Provide the [X, Y] coordinate of the cell's center where the given text is located.  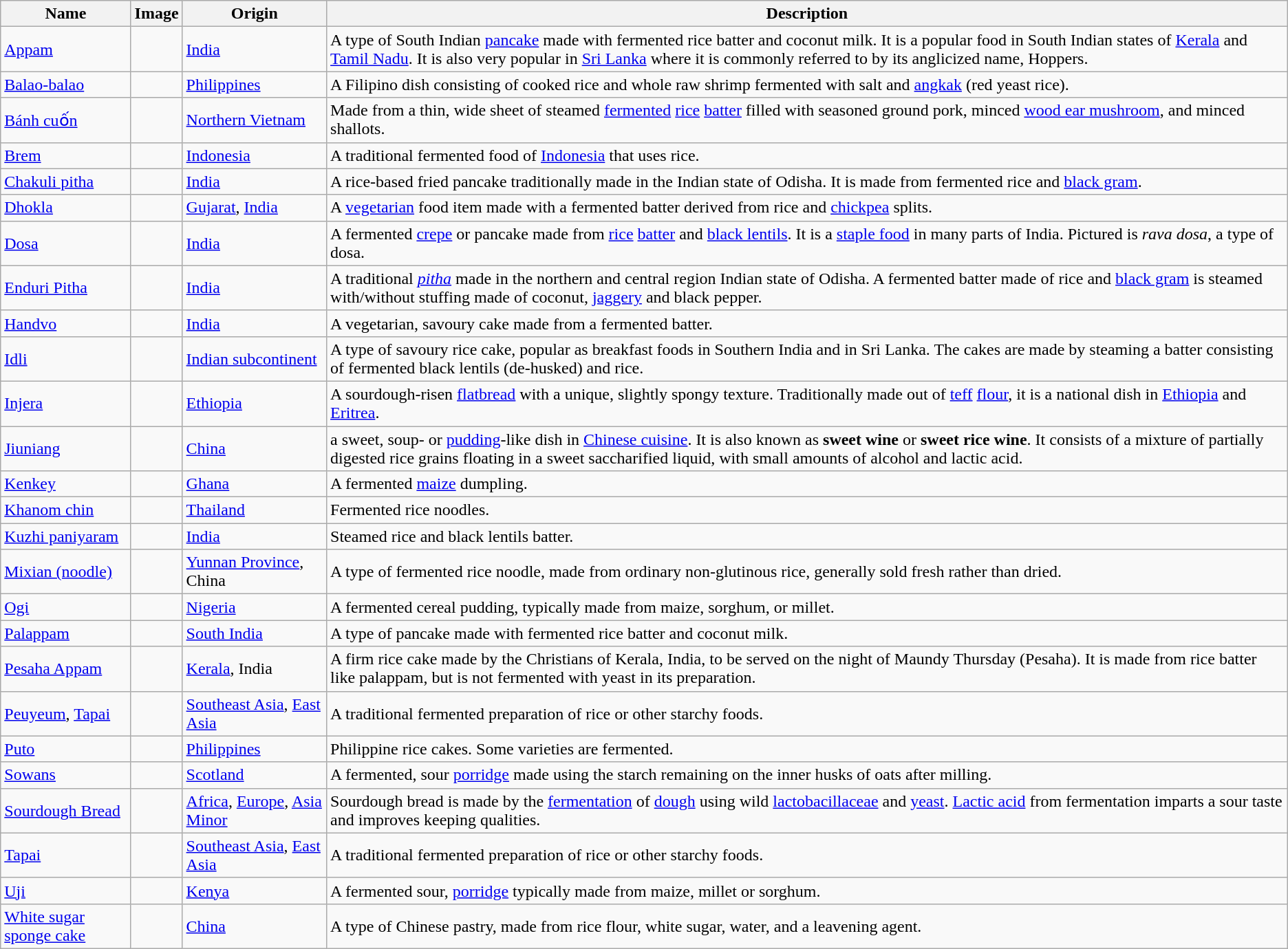
Name [66, 14]
A type of Chinese pastry, made from rice flour, white sugar, water, and a leavening agent. [808, 926]
Steamed rice and black lentils batter. [808, 536]
Nigeria [255, 607]
Kenkey [66, 484]
Indonesia [255, 155]
Origin [255, 14]
Injera [66, 403]
Northern Vietnam [255, 120]
A fermented cereal pudding, typically made from maize, sorghum, or millet. [808, 607]
Handvo [66, 323]
Jiuniang [66, 448]
Philippine rice cakes. Some varieties are fermented. [808, 749]
A type of fermented rice noodle, made from ordinary non-glutinous rice, generally sold fresh rather than dried. [808, 572]
Yunnan Province, China [255, 572]
Gujarat, India [255, 208]
A fermented, sour porridge made using the starch remaining on the inner husks of oats after milling. [808, 775]
Sourdough Bread [66, 810]
Description [808, 14]
Palappam [66, 633]
Tapai [66, 855]
Mixian (noodle) [66, 572]
Made from a thin, wide sheet of steamed fermented rice batter filled with seasoned ground pork, minced wood ear mushroom, and minced shallots. [808, 120]
Fermented rice noodles. [808, 510]
Enduri Pitha [66, 287]
A rice-based fried pancake traditionally made in the Indian state of Odisha. It is made from fermented rice and black gram. [808, 182]
Scotland [255, 775]
Sowans [66, 775]
Uji [66, 891]
Brem [66, 155]
White sugar sponge cake [66, 926]
A fermented maize dumpling. [808, 484]
Dosa [66, 243]
Ogi [66, 607]
Africa, Europe, Asia Minor [255, 810]
Appam [66, 50]
Ghana [255, 484]
Idli [66, 359]
Chakuli pitha [66, 182]
A traditional fermented food of Indonesia that uses rice. [808, 155]
A type of pancake made with fermented rice batter and coconut milk. [808, 633]
Puto [66, 749]
A vegetarian, savoury cake made from a fermented batter. [808, 323]
Indian subcontinent [255, 359]
Dhokla [66, 208]
Ethiopia [255, 403]
A fermented sour, porridge typically made from maize, millet or sorghum. [808, 891]
Balao-balao [66, 85]
Kuzhi paniyaram [66, 536]
Kerala, India [255, 668]
A vegetarian food item made with a fermented batter derived from rice and chickpea splits. [808, 208]
Thailand [255, 510]
Khanom chin [66, 510]
Kenya [255, 891]
A Filipino dish consisting of cooked rice and whole raw shrimp fermented with salt and angkak (red yeast rice). [808, 85]
Bánh cuốn [66, 120]
Peuyeum, Tapai [66, 714]
Pesaha Appam [66, 668]
South India [255, 633]
Image [157, 14]
